Search for the cell housing the specified text and yield its [X, Y] center coordinate. 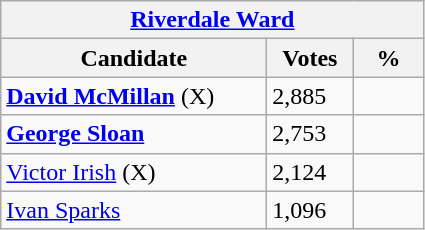
Ivan Sparks [134, 210]
Candidate [134, 58]
Riverdale Ward [212, 20]
George Sloan [134, 134]
2,124 [310, 172]
1,096 [310, 210]
Victor Irish (X) [134, 172]
% [388, 58]
Votes [310, 58]
2,885 [310, 96]
2,753 [310, 134]
David McMillan (X) [134, 96]
